Provide the (X, Y) coordinate of the cell's center where the given text is located.  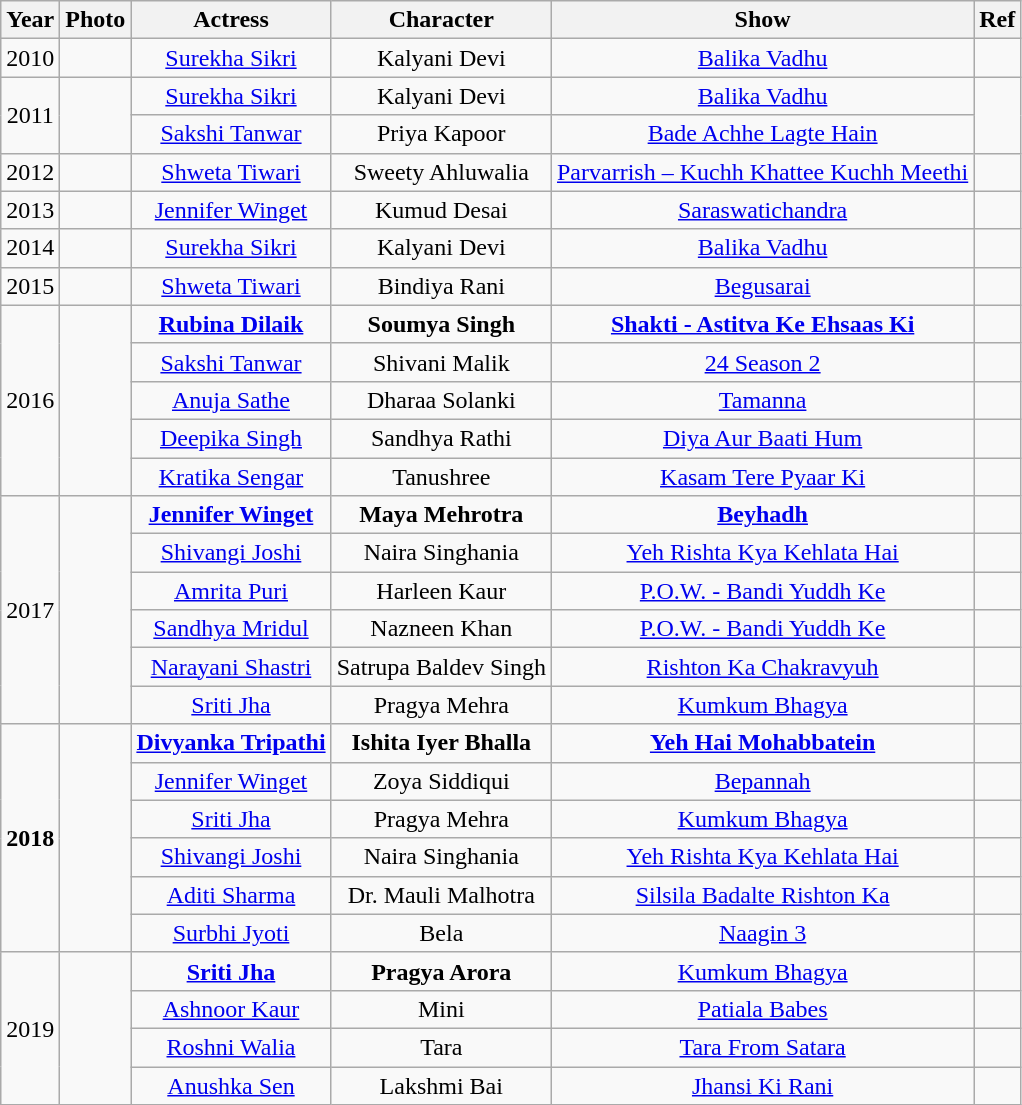
Pragya Arora (441, 971)
2015 (30, 286)
2010 (30, 58)
2011 (30, 115)
Anushka Sen (231, 1085)
Dharaa Solanki (441, 400)
Shakti - Astitva Ke Ehsaas Ki (762, 324)
Beyhadh (762, 515)
Roshni Walia (231, 1047)
Lakshmi Bai (441, 1085)
Zoya Siddiqui (441, 781)
Kasam Tere Pyaar Ki (762, 477)
Diya Aur Baati Hum (762, 438)
Narayani Shastri (231, 667)
2014 (30, 248)
2013 (30, 210)
Show (762, 20)
Patiala Babes (762, 1009)
Jhansi Ki Rani (762, 1085)
Saraswatichandra (762, 210)
Surbhi Jyoti (231, 933)
Kratika Sengar (231, 477)
Parvarrish – Kuchh Khattee Kuchh Meethi (762, 172)
Mini (441, 1009)
Aditi Sharma (231, 895)
Photo (96, 20)
Bade Achhe Lagte Hain (762, 134)
Rishton Ka Chakravyuh (762, 667)
2017 (30, 610)
Nazneen Khan (441, 629)
Shivani Malik (441, 362)
Satrupa Baldev Singh (441, 667)
Amrita Puri (231, 591)
Ashnoor Kaur (231, 1009)
Actress (231, 20)
Begusarai (762, 286)
Character (441, 20)
Ref (998, 20)
2018 (30, 838)
Divyanka Tripathi (231, 743)
Tanushree (441, 477)
24 Season 2 (762, 362)
Priya Kapoor (441, 134)
Rubina Dilaik (231, 324)
Anuja Sathe (231, 400)
Tara (441, 1047)
Naagin 3 (762, 933)
Sandhya Mridul (231, 629)
Tamanna (762, 400)
Year (30, 20)
Silsila Badalte Rishton Ka (762, 895)
Harleen Kaur (441, 591)
Kumud Desai (441, 210)
2016 (30, 400)
Deepika Singh (231, 438)
2012 (30, 172)
Maya Mehrotra (441, 515)
Bindiya Rani (441, 286)
Sandhya Rathi (441, 438)
Dr. Mauli Malhotra (441, 895)
Soumya Singh (441, 324)
Bela (441, 933)
Tara From Satara (762, 1047)
Ishita Iyer Bhalla (441, 743)
Yeh Hai Mohabbatein (762, 743)
2019 (30, 1028)
Bepannah (762, 781)
Sweety Ahluwalia (441, 172)
